Determine the [X, Y] coordinate at the center of the cell enclosing the given text.  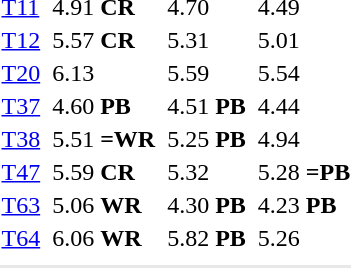
5.82 PB [207, 238]
5.25 PB [207, 139]
6.13 [104, 73]
5.32 [207, 172]
4.44 [304, 106]
4.60 PB [104, 106]
4.30 PB [207, 205]
5.54 [304, 73]
4.23 PB [304, 205]
5.26 [304, 238]
T64 [21, 238]
T20 [21, 73]
4.51 PB [207, 106]
T47 [21, 172]
5.31 [207, 40]
5.59 [207, 73]
T37 [21, 106]
T63 [21, 205]
5.57 CR [104, 40]
T38 [21, 139]
5.59 CR [104, 172]
5.06 WR [104, 205]
5.28 =PB [304, 172]
T12 [21, 40]
6.06 WR [104, 238]
4.94 [304, 139]
5.01 [304, 40]
5.51 =WR [104, 139]
